Find where the given text appears and provide that cell's center as (X, Y) coordinate. 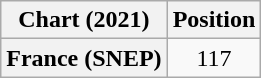
Position (214, 20)
117 (214, 58)
Chart (2021) (84, 20)
France (SNEP) (84, 58)
